Extract the (X, Y) coordinate from the center of the cell holding the provided text.  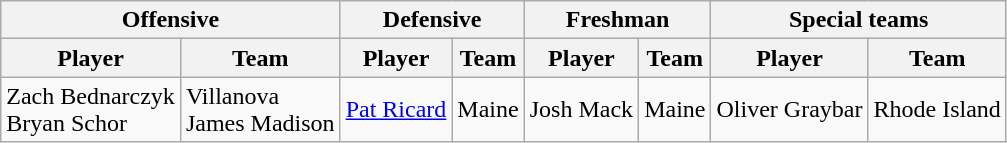
Pat Ricard (396, 110)
Josh Mack (581, 110)
Rhode Island (937, 110)
Freshman (618, 20)
Offensive (170, 20)
VillanovaJames Madison (260, 110)
Defensive (432, 20)
Oliver Graybar (790, 110)
Zach BednarczykBryan Schor (91, 110)
Special teams (858, 20)
